Output the (x, y) coordinate of the center of the cell containing the given text.  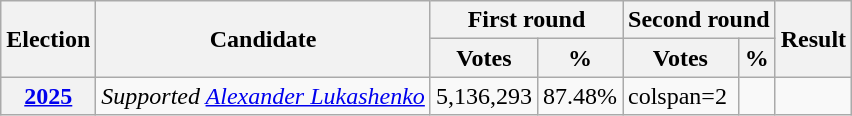
First round (526, 20)
colspan=2 (680, 96)
5,136,293 (484, 96)
87.48% (580, 96)
2025 (48, 96)
Second round (698, 20)
Election (48, 39)
Candidate (264, 39)
Result (813, 39)
Supported Alexander Lukashenko (264, 96)
